Pinpoint the cell where the given text exists, returning its (x, y) midpoint coordinate. 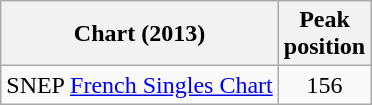
156 (324, 85)
Peakposition (324, 34)
SNEP French Singles Chart (140, 85)
Chart (2013) (140, 34)
